Detect which cell encompasses the target text, then output its (x, y) center coordinate. 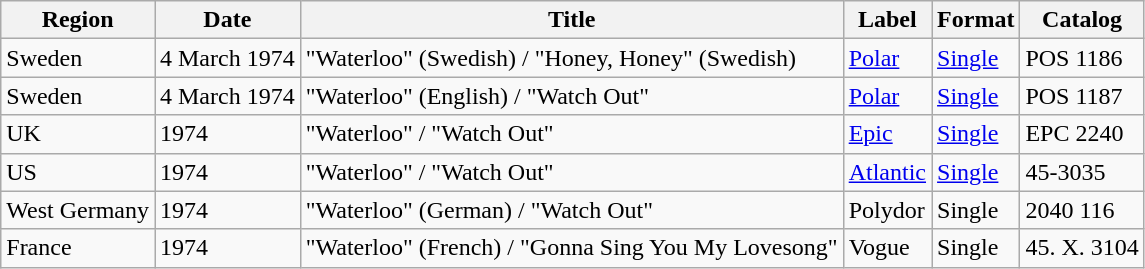
Region (78, 20)
UK (78, 134)
US (78, 172)
Date (227, 20)
Label (887, 20)
"Waterloo" (Swedish) / "Honey, Honey" (Swedish) (572, 58)
EPC 2240 (1082, 134)
45-3035 (1082, 172)
Polydor (887, 210)
Atlantic (887, 172)
POS 1186 (1082, 58)
"Waterloo" (English) / "Watch Out" (572, 96)
POS 1187 (1082, 96)
Epic (887, 134)
Format (976, 20)
Catalog (1082, 20)
"Waterloo" (French) / "Gonna Sing You My Lovesong" (572, 248)
Vogue (887, 248)
"Waterloo" (German) / "Watch Out" (572, 210)
West Germany (78, 210)
45. X. 3104 (1082, 248)
France (78, 248)
Title (572, 20)
2040 116 (1082, 210)
